For the text-containing cell, return its midpoint in (x, y) coordinate format. 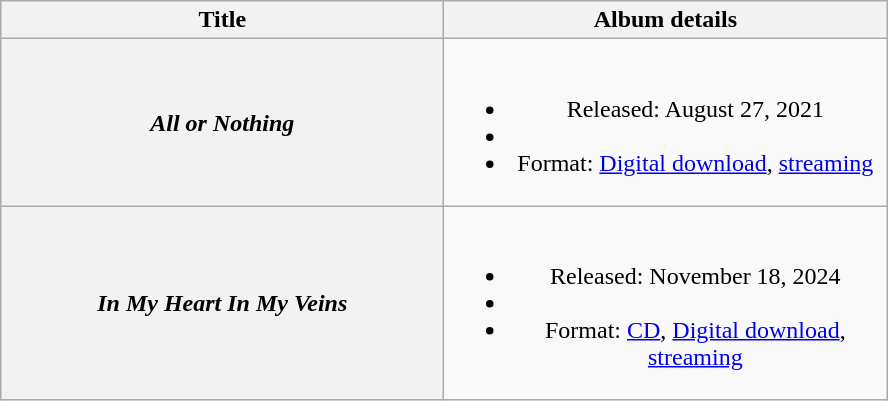
Album details (666, 20)
Released: November 18, 2024Format: CD, Digital download, streaming (666, 303)
All or Nothing (222, 122)
In My Heart In My Veins (222, 303)
Released: August 27, 2021Format: Digital download, streaming (666, 122)
Title (222, 20)
